Search for the cell housing the specified text and yield its (X, Y) center coordinate. 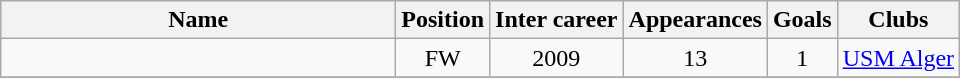
USM Alger (898, 58)
FW (443, 58)
Goals (802, 20)
Position (443, 20)
2009 (556, 58)
Inter career (556, 20)
Appearances (695, 20)
1 (802, 58)
Name (198, 20)
Clubs (898, 20)
13 (695, 58)
